Identify which cell holds the provided text, then report its [X, Y] central coordinate. 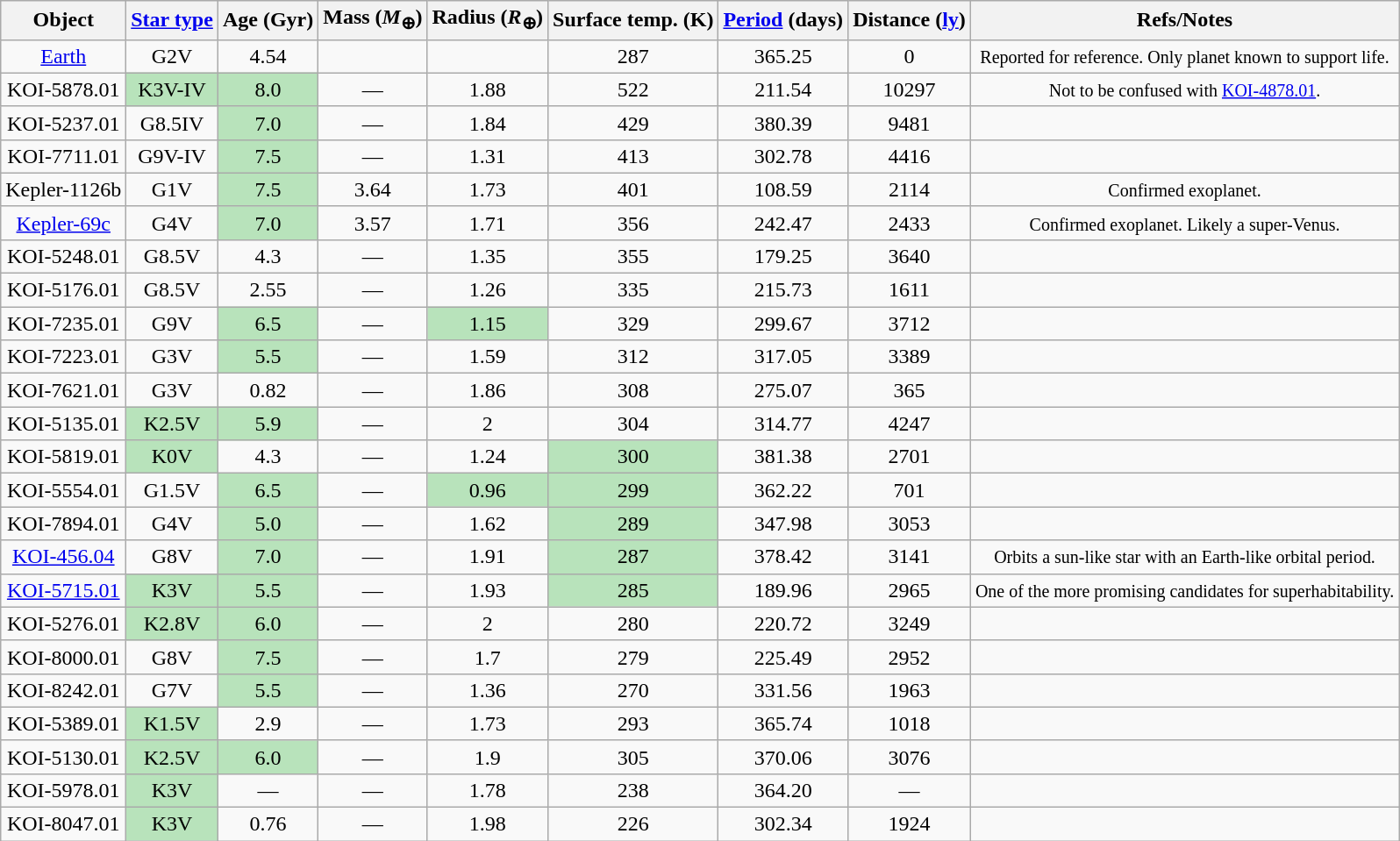
2433 [910, 223]
KOI-5978.01 [63, 790]
4247 [910, 424]
275.07 [783, 390]
3076 [910, 757]
365 [910, 390]
KOI-5130.01 [63, 757]
KOI-8242.01 [63, 690]
KOI-7711.01 [63, 156]
10297 [910, 89]
289 [633, 524]
189.96 [783, 590]
G9V-IV [172, 156]
317.05 [783, 357]
701 [910, 490]
1611 [910, 290]
KOI-5176.01 [63, 290]
108.59 [783, 189]
270 [633, 690]
242.47 [783, 223]
1.86 [488, 390]
G2V [172, 56]
1.71 [488, 223]
Refs/Notes [1184, 20]
KOI-5715.01 [63, 590]
3053 [910, 524]
G1V [172, 189]
220.72 [783, 624]
211.54 [783, 89]
Surface temp. (K) [633, 20]
1924 [910, 824]
Confirmed exoplanet. Likely a super-Venus. [1184, 223]
365.25 [783, 56]
378.42 [783, 557]
Not to be confused with KOI-4878.01. [1184, 89]
9481 [910, 123]
G7V [172, 690]
Star type [172, 20]
0.96 [488, 490]
3712 [910, 324]
225.49 [783, 657]
KOI-7621.01 [63, 390]
K3V-IV [172, 89]
Earth [63, 56]
226 [633, 824]
KOI-5248.01 [63, 256]
2952 [910, 657]
3141 [910, 557]
1.78 [488, 790]
362.22 [783, 490]
370.06 [783, 757]
Kepler-69c [63, 223]
285 [633, 590]
1.7 [488, 657]
279 [633, 657]
KOI-7894.01 [63, 524]
329 [633, 324]
347.98 [783, 524]
2965 [910, 590]
KOI-7223.01 [63, 357]
K0V [172, 457]
1.84 [488, 123]
331.56 [783, 690]
Kepler-1126b [63, 189]
KOI-8047.01 [63, 824]
KOI-7235.01 [63, 324]
293 [633, 723]
364.20 [783, 790]
KOI-456.04 [63, 557]
One of the more promising candidates for superhabitability. [1184, 590]
308 [633, 390]
2.9 [268, 723]
1.36 [488, 690]
429 [633, 123]
365.74 [783, 723]
335 [633, 290]
1.24 [488, 457]
Period (days) [783, 20]
1.26 [488, 290]
0.82 [268, 390]
215.73 [783, 290]
1.59 [488, 357]
1963 [910, 690]
305 [633, 757]
KOI-5389.01 [63, 723]
Object [63, 20]
Mass (M⊕) [373, 20]
3249 [910, 624]
Reported for reference. Only planet known to support life. [1184, 56]
K1.5V [172, 723]
413 [633, 156]
KOI-5878.01 [63, 89]
3.57 [373, 223]
5.9 [268, 424]
G8.5IV [172, 123]
1.98 [488, 824]
Orbits a sun-like star with an Earth-like orbital period. [1184, 557]
302.34 [783, 824]
380.39 [783, 123]
381.38 [783, 457]
Confirmed exoplanet. [1184, 189]
1.93 [488, 590]
1.31 [488, 156]
Distance (ly) [910, 20]
Radius (R⊕) [488, 20]
1.91 [488, 557]
3389 [910, 357]
299 [633, 490]
312 [633, 357]
238 [633, 790]
G9V [172, 324]
KOI-5276.01 [63, 624]
5.0 [268, 524]
522 [633, 89]
3640 [910, 256]
1.35 [488, 256]
401 [633, 189]
1.9 [488, 757]
2114 [910, 189]
3.64 [373, 189]
2701 [910, 457]
KOI-5135.01 [63, 424]
302.78 [783, 156]
2.55 [268, 290]
KOI-5554.01 [63, 490]
0.76 [268, 824]
179.25 [783, 256]
8.0 [268, 89]
1.62 [488, 524]
355 [633, 256]
Age (Gyr) [268, 20]
KOI-8000.01 [63, 657]
304 [633, 424]
K2.8V [172, 624]
4416 [910, 156]
299.67 [783, 324]
1.15 [488, 324]
280 [633, 624]
KOI-5237.01 [63, 123]
1018 [910, 723]
G1.5V [172, 490]
300 [633, 457]
356 [633, 223]
1.88 [488, 89]
4.54 [268, 56]
0 [910, 56]
314.77 [783, 424]
KOI-5819.01 [63, 457]
